Return the [X, Y] coordinate for the center point of the cell that contains the specified text.  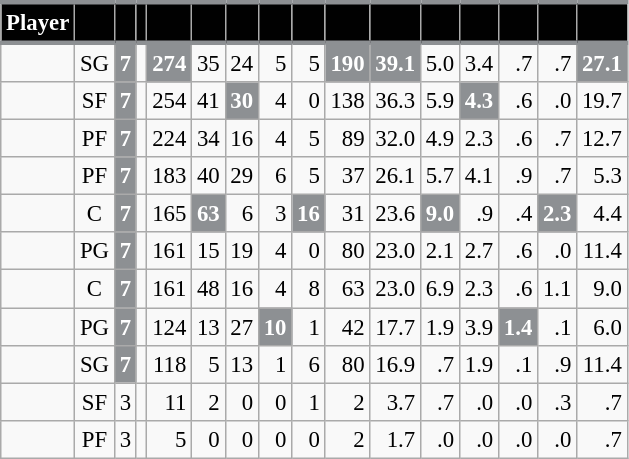
24 [242, 62]
31 [348, 214]
35 [208, 62]
40 [208, 176]
138 [348, 101]
4.9 [440, 139]
15 [208, 251]
224 [170, 139]
.4 [518, 214]
26.1 [395, 176]
34 [208, 139]
3.7 [395, 402]
89 [348, 139]
5.9 [440, 101]
124 [170, 327]
27.1 [602, 62]
6.0 [602, 327]
11 [170, 402]
23.6 [395, 214]
5.0 [440, 62]
6.9 [440, 289]
183 [170, 176]
16.9 [395, 364]
5.7 [440, 176]
4.1 [478, 176]
5.3 [602, 176]
4.3 [478, 101]
3.9 [478, 327]
274 [170, 62]
27 [242, 327]
12.7 [602, 139]
2.1 [440, 251]
39.1 [395, 62]
30 [242, 101]
3.4 [478, 62]
48 [208, 289]
36.3 [395, 101]
42 [348, 327]
190 [348, 62]
19.7 [602, 101]
1.7 [395, 439]
2.7 [478, 251]
1.1 [558, 289]
118 [170, 364]
37 [348, 176]
19 [242, 251]
10 [274, 327]
165 [170, 214]
Player [38, 22]
32.0 [395, 139]
1.4 [518, 327]
4.4 [602, 214]
17.7 [395, 327]
29 [242, 176]
254 [170, 101]
.3 [558, 402]
8 [308, 289]
41 [208, 101]
